Provide the (X, Y) coordinate of the cell's center where the given text is located.  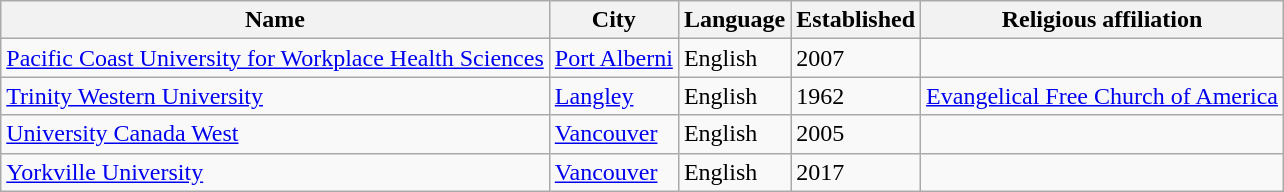
Langley (614, 96)
2007 (856, 58)
City (614, 20)
1962 (856, 96)
Port Alberni (614, 58)
University Canada West (276, 134)
2005 (856, 134)
Established (856, 20)
Evangelical Free Church of America (1102, 96)
Pacific Coast University for Workplace Health Sciences (276, 58)
Yorkville University (276, 172)
2017 (856, 172)
Trinity Western University (276, 96)
Religious affiliation (1102, 20)
Language (734, 20)
Name (276, 20)
